For the text-containing cell, return its midpoint in [X, Y] coordinate format. 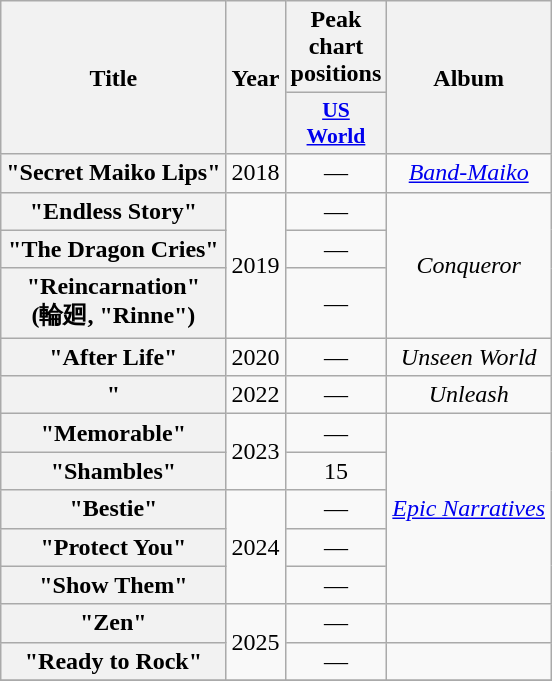
Epic Narratives [469, 509]
2019 [256, 265]
USWorld [336, 124]
"Endless Story" [114, 211]
"Memorable" [114, 433]
2023 [256, 452]
15 [336, 471]
2018 [256, 173]
Conqueror [469, 265]
Album [469, 78]
"Protect You" [114, 547]
" [114, 395]
2022 [256, 395]
"After Life" [114, 357]
Band-Maiko [469, 173]
Unleash [469, 395]
2020 [256, 357]
"Zen" [114, 623]
"Shambles" [114, 471]
Title [114, 78]
2025 [256, 642]
"Bestie" [114, 509]
Year [256, 78]
2024 [256, 547]
"The Dragon Cries" [114, 249]
"Show Them" [114, 585]
"Reincarnation"(輪廻, "Rinne") [114, 303]
"Secret Maiko Lips" [114, 173]
Unseen World [469, 357]
Peak chart positions [336, 47]
"Ready to Rock" [114, 661]
